Return the (x, y) coordinate for the center point of the cell that contains the specified text.  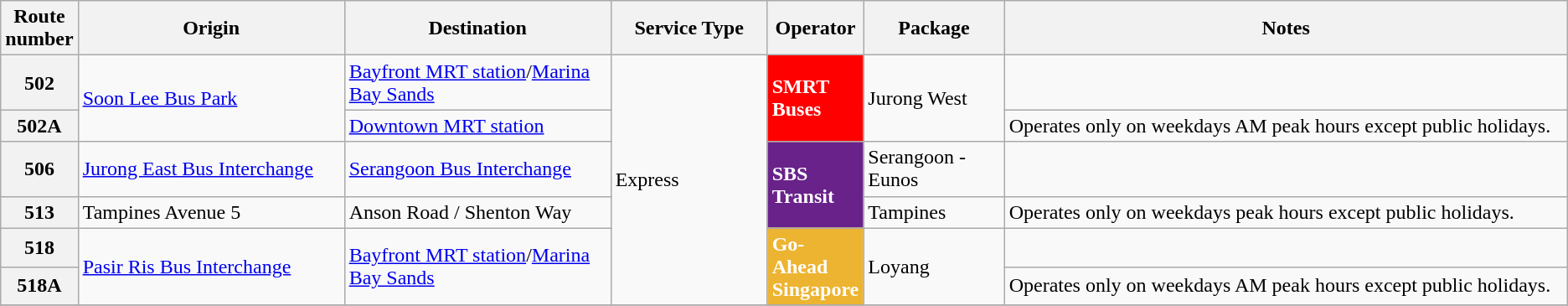
Tampines Avenue 5 (211, 212)
502A (39, 126)
518 (39, 247)
SMRT Buses (816, 99)
Downtown MRT station (477, 126)
Go-Ahead Singapore (816, 267)
Notes (1286, 29)
Operates only on weekdays peak hours except public holidays. (1286, 212)
Origin (211, 29)
513 (39, 212)
Destination (477, 29)
Soon Lee Bus Park (211, 99)
Routenumber (39, 29)
Pasir Ris Bus Interchange (211, 267)
506 (39, 169)
SBS Transit (816, 184)
Jurong West (934, 99)
Package (934, 29)
Serangoon Bus Interchange (477, 169)
Loyang (934, 267)
Operator (816, 29)
Tampines (934, 212)
Jurong East Bus Interchange (211, 169)
Anson Road / Shenton Way (477, 212)
518A (39, 286)
Service Type (689, 29)
Express (689, 180)
Serangoon - Eunos (934, 169)
502 (39, 82)
